Find where the given text appears and provide that cell's center as (x, y) coordinate. 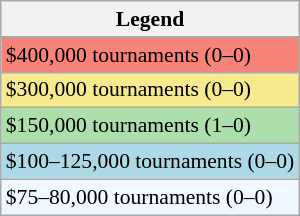
$300,000 tournaments (0–0) (150, 90)
Legend (150, 19)
$75–80,000 tournaments (0–0) (150, 197)
$100–125,000 tournaments (0–0) (150, 162)
$150,000 tournaments (1–0) (150, 126)
$400,000 tournaments (0–0) (150, 55)
